Search for the cell housing the specified text and yield its [x, y] center coordinate. 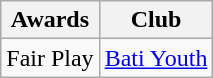
Fair Play [50, 58]
Club [156, 20]
Bati Youth [156, 58]
Awards [50, 20]
